Search for the cell housing the specified text and yield its [X, Y] center coordinate. 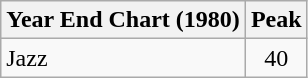
Peak [276, 20]
Jazz [124, 58]
40 [276, 58]
Year End Chart (1980) [124, 20]
